Return (x, y) of the center of cell containing provided text 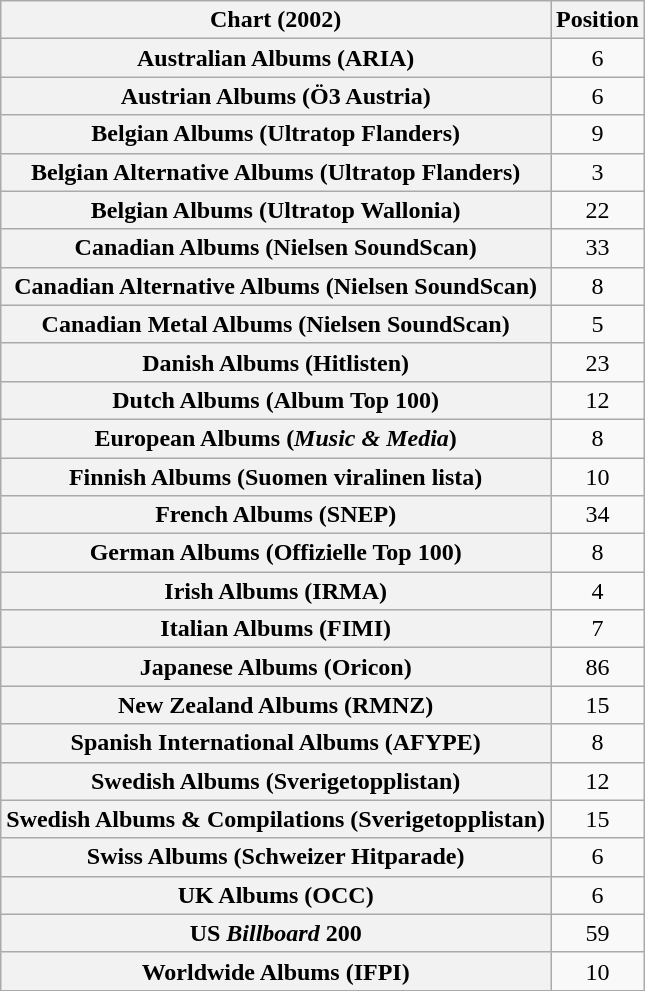
Position (598, 20)
Swedish Albums & Compilations (Sverigetopplistan) (276, 819)
9 (598, 134)
Swiss Albums (Schweizer Hitparade) (276, 857)
Belgian Albums (Ultratop Flanders) (276, 134)
Belgian Albums (Ultratop Wallonia) (276, 210)
3 (598, 172)
Swedish Albums (Sverigetopplistan) (276, 781)
Canadian Albums (Nielsen SoundScan) (276, 248)
86 (598, 667)
Finnish Albums (Suomen viralinen lista) (276, 477)
7 (598, 629)
German Albums (Offizielle Top 100) (276, 553)
5 (598, 324)
Italian Albums (FIMI) (276, 629)
New Zealand Albums (RMNZ) (276, 705)
European Albums (Music & Media) (276, 438)
Spanish International Albums (AFYPE) (276, 743)
UK Albums (OCC) (276, 895)
Belgian Alternative Albums (Ultratop Flanders) (276, 172)
Japanese Albums (Oricon) (276, 667)
Canadian Alternative Albums (Nielsen SoundScan) (276, 286)
Austrian Albums (Ö3 Austria) (276, 96)
French Albums (SNEP) (276, 515)
Australian Albums (ARIA) (276, 58)
59 (598, 933)
23 (598, 362)
Worldwide Albums (IFPI) (276, 971)
4 (598, 591)
22 (598, 210)
Chart (2002) (276, 20)
34 (598, 515)
Irish Albums (IRMA) (276, 591)
US Billboard 200 (276, 933)
Dutch Albums (Album Top 100) (276, 400)
Canadian Metal Albums (Nielsen SoundScan) (276, 324)
33 (598, 248)
Danish Albums (Hitlisten) (276, 362)
